For the text-containing cell, return its midpoint in [X, Y] coordinate format. 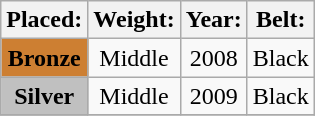
Belt: [280, 20]
2008 [214, 58]
2009 [214, 96]
Year: [214, 20]
Silver [44, 96]
Weight: [134, 20]
Bronze [44, 58]
Placed: [44, 20]
